Return the (x, y) coordinate for the center point of the cell that contains the specified text.  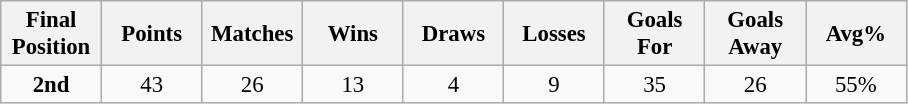
55% (856, 85)
Goals Away (756, 34)
35 (654, 85)
Goals For (654, 34)
2nd (52, 85)
Final Position (52, 34)
Losses (554, 34)
4 (454, 85)
43 (152, 85)
13 (354, 85)
Points (152, 34)
Avg% (856, 34)
Wins (354, 34)
Draws (454, 34)
9 (554, 85)
Matches (252, 34)
